Provide the [x, y] coordinate of the cell's center where the given text is located.  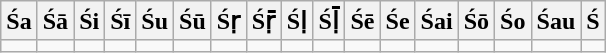
Śau [556, 21]
Śē [362, 21]
Śi [90, 21]
Śā [55, 21]
Ś [593, 21]
Śḹ [329, 21]
Śe [398, 21]
Śū [193, 21]
Śai [436, 21]
Śī [120, 21]
Śṝ [264, 21]
Śa [19, 21]
Śṛ [228, 21]
Śu [155, 21]
Śō [476, 21]
Śḷ [297, 21]
Śo [513, 21]
